Find where the given text appears and provide that cell's center as (x, y) coordinate. 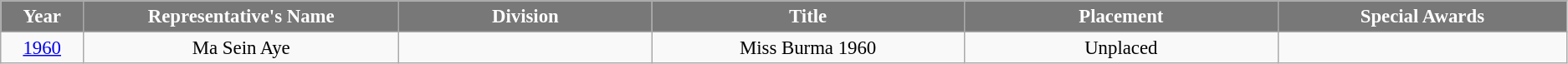
Division (525, 17)
Year (42, 17)
Placement (1121, 17)
Unplaced (1121, 48)
Special Awards (1422, 17)
Representative's Name (241, 17)
Title (808, 17)
1960 (42, 48)
Miss Burma 1960 (808, 48)
Ma Sein Aye (241, 48)
